Output the (X, Y) coordinate of the center of the cell containing the given text.  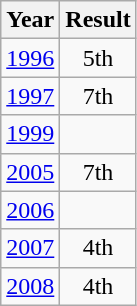
2005 (30, 172)
Year (30, 20)
5th (98, 58)
2006 (30, 210)
Result (98, 20)
1996 (30, 58)
1997 (30, 96)
2007 (30, 248)
1999 (30, 134)
2008 (30, 286)
